Detect which cell encompasses the target text, then output its [x, y] center coordinate. 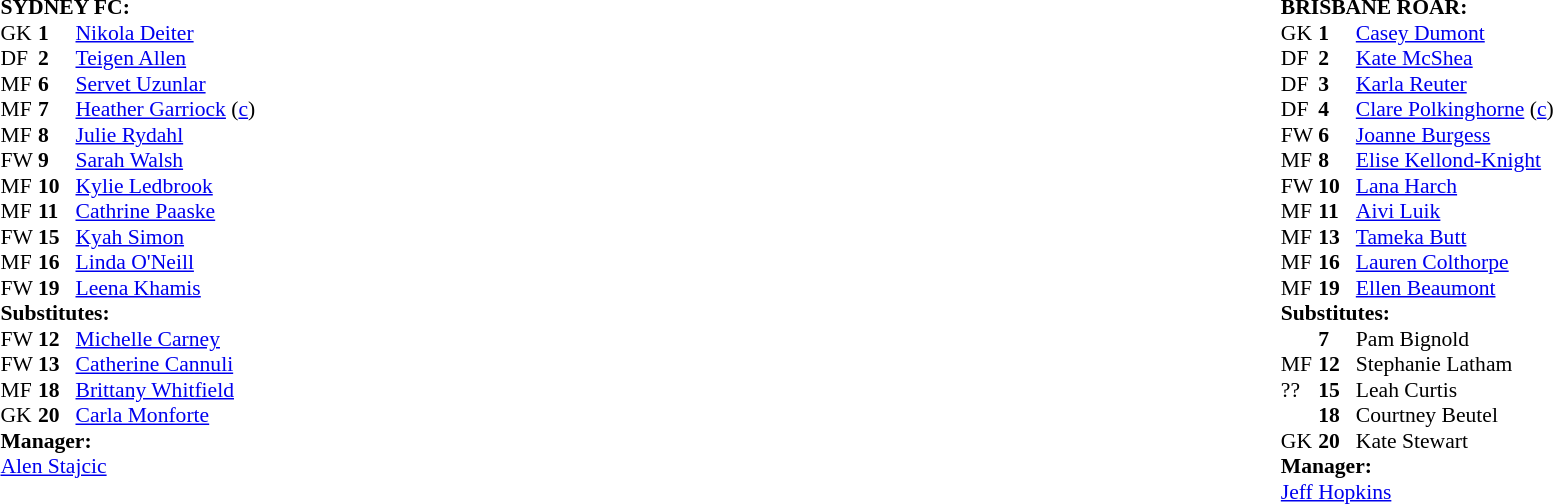
Linda O'Neill [166, 263]
Michelle Carney [166, 339]
?? [1300, 390]
Manager: [128, 441]
Carla Monforte [166, 415]
Leena Khamis [166, 288]
9 [57, 161]
Brittany Whitfield [166, 390]
Substitutes: [128, 313]
Catherine Cannuli [166, 365]
Alen Stajcic [128, 467]
Heather Garriock (c) [166, 109]
Julie Rydahl [166, 135]
Servet Uzunlar [166, 84]
Cathrine Paaske [166, 211]
3 [1337, 84]
Kylie Ledbrook [166, 186]
Kyah Simon [166, 237]
4 [1337, 109]
Nikola Deiter [166, 33]
Sarah Walsh [166, 161]
Teigen Allen [166, 59]
